From the cell containing the given text, extract its center point as (X, Y) coordinate. 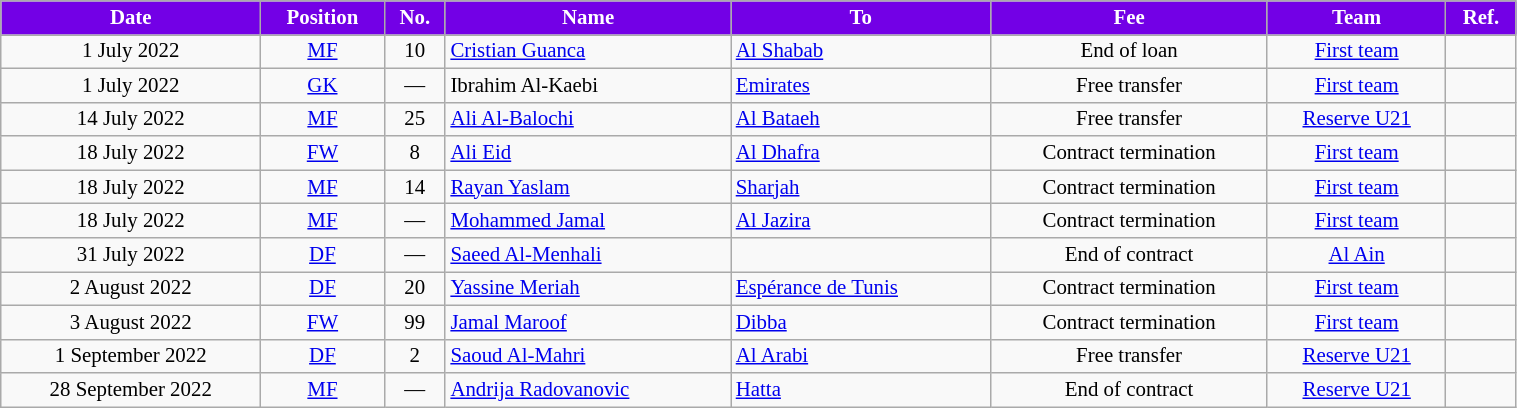
10 (414, 51)
Jamal Maroof (588, 322)
No. (414, 18)
2 (414, 356)
Ali Eid (588, 153)
Fee (1130, 18)
Al Jazira (861, 221)
31 July 2022 (131, 255)
99 (414, 322)
Saoud Al-Mahri (588, 356)
Al Arabi (861, 356)
Date (131, 18)
2 August 2022 (131, 288)
25 (414, 119)
Emirates (861, 85)
20 (414, 288)
Team (1356, 18)
Sharjah (861, 187)
Cristian Guanca (588, 51)
End of loan (1130, 51)
Al Dhafra (861, 153)
Yassine Meriah (588, 288)
28 September 2022 (131, 390)
Dibba (861, 322)
Espérance de Tunis (861, 288)
Al Bataeh (861, 119)
Al Shabab (861, 51)
Ref. (1481, 18)
Saeed Al-Menhali (588, 255)
Ibrahim Al-Kaebi (588, 85)
3 August 2022 (131, 322)
Rayan Yaslam (588, 187)
Hatta (861, 390)
Ali Al-Balochi (588, 119)
14 (414, 187)
Andrija Radovanovic (588, 390)
14 July 2022 (131, 119)
Mohammed Jamal (588, 221)
Name (588, 18)
8 (414, 153)
1 September 2022 (131, 356)
GK (322, 85)
To (861, 18)
Position (322, 18)
Al Ain (1356, 255)
